Detect which cell encompasses the target text, then output its (x, y) center coordinate. 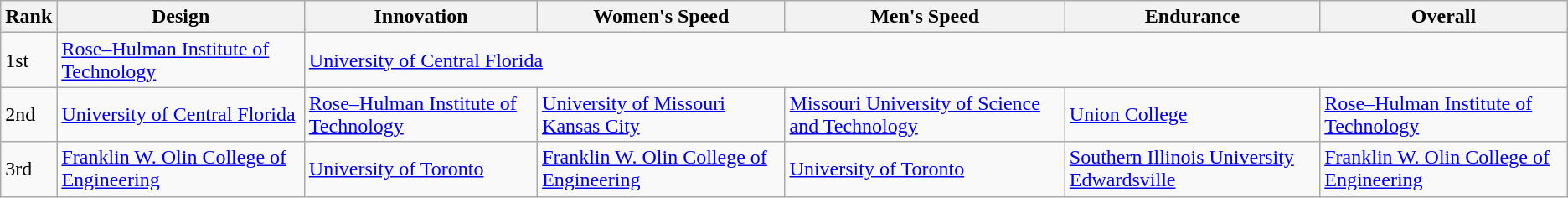
Design (181, 17)
Endurance (1192, 17)
Rank (28, 17)
Overall (1444, 17)
Missouri University of Science and Technology (925, 114)
Men's Speed (925, 17)
1st (28, 60)
2nd (28, 114)
3rd (28, 169)
Women's Speed (662, 17)
Union College (1192, 114)
University of Missouri Kansas City (662, 114)
Innovation (420, 17)
Southern Illinois University Edwardsville (1192, 169)
